Provide the (X, Y) coordinate of the cell's center where the given text is located.  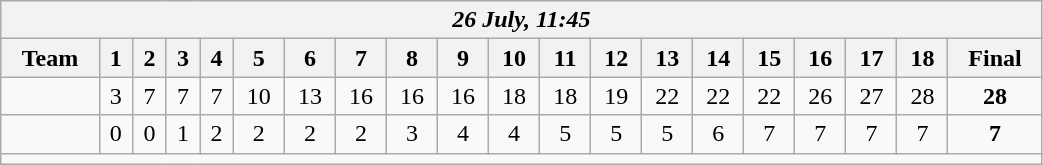
Team (50, 58)
19 (616, 96)
9 (464, 58)
26 July, 11:45 (522, 20)
17 (872, 58)
14 (718, 58)
12 (616, 58)
Final (995, 58)
27 (872, 96)
11 (566, 58)
15 (770, 58)
8 (412, 58)
26 (820, 96)
